Locate the cell with the specified text and output its [x, y] center coordinate. 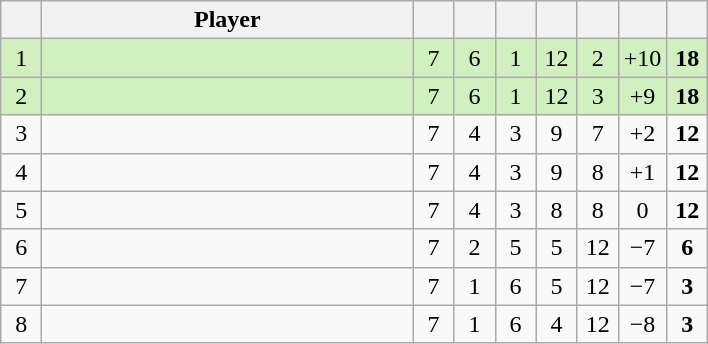
+2 [642, 134]
+10 [642, 58]
−8 [642, 324]
+9 [642, 96]
Player [228, 20]
+1 [642, 172]
0 [642, 210]
